Pinpoint the cell where the given text exists, returning its (X, Y) midpoint coordinate. 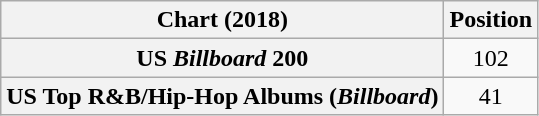
102 (491, 58)
Position (491, 20)
41 (491, 96)
US Top R&B/Hip-Hop Albums (Billboard) (222, 96)
US Billboard 200 (222, 58)
Chart (2018) (222, 20)
